Provide the [X, Y] coordinate of the cell's center where the given text is located.  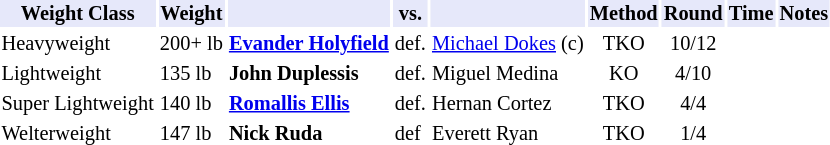
Heavyweight [78, 44]
Round [693, 14]
Lightweight [78, 74]
Michael Dokes (c) [508, 44]
4/4 [693, 104]
KO [624, 74]
Miguel Medina [508, 74]
Evander Holyfield [308, 44]
vs. [410, 14]
4/10 [693, 74]
Super Lightweight [78, 104]
Hernan Cortez [508, 104]
Weight [191, 14]
140 lb [191, 104]
Weight Class [78, 14]
Time [751, 14]
Romallis Ellis [308, 104]
135 lb [191, 74]
John Duplessis [308, 74]
Method [624, 14]
10/12 [693, 44]
Notes [804, 14]
200+ lb [191, 44]
